Locate the cell with the specified text and output its (x, y) center coordinate. 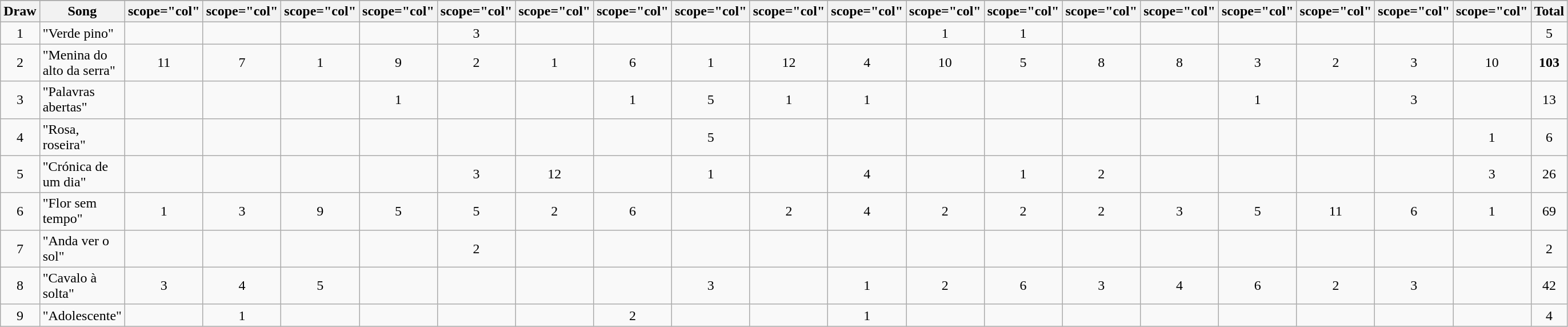
"Cavalo à solta" (82, 286)
"Menina do alto da serra" (82, 63)
"Rosa, roseira" (82, 137)
26 (1549, 174)
"Anda ver o sol" (82, 248)
"Palavras abertas" (82, 99)
69 (1549, 212)
103 (1549, 63)
Song (82, 11)
Draw (20, 11)
42 (1549, 286)
Total (1549, 11)
"Flor sem tempo" (82, 212)
"Crónica de um dia" (82, 174)
"Adolescente" (82, 315)
"Verde pino" (82, 33)
13 (1549, 99)
